Identify which cell holds the provided text, then report its [X, Y] central coordinate. 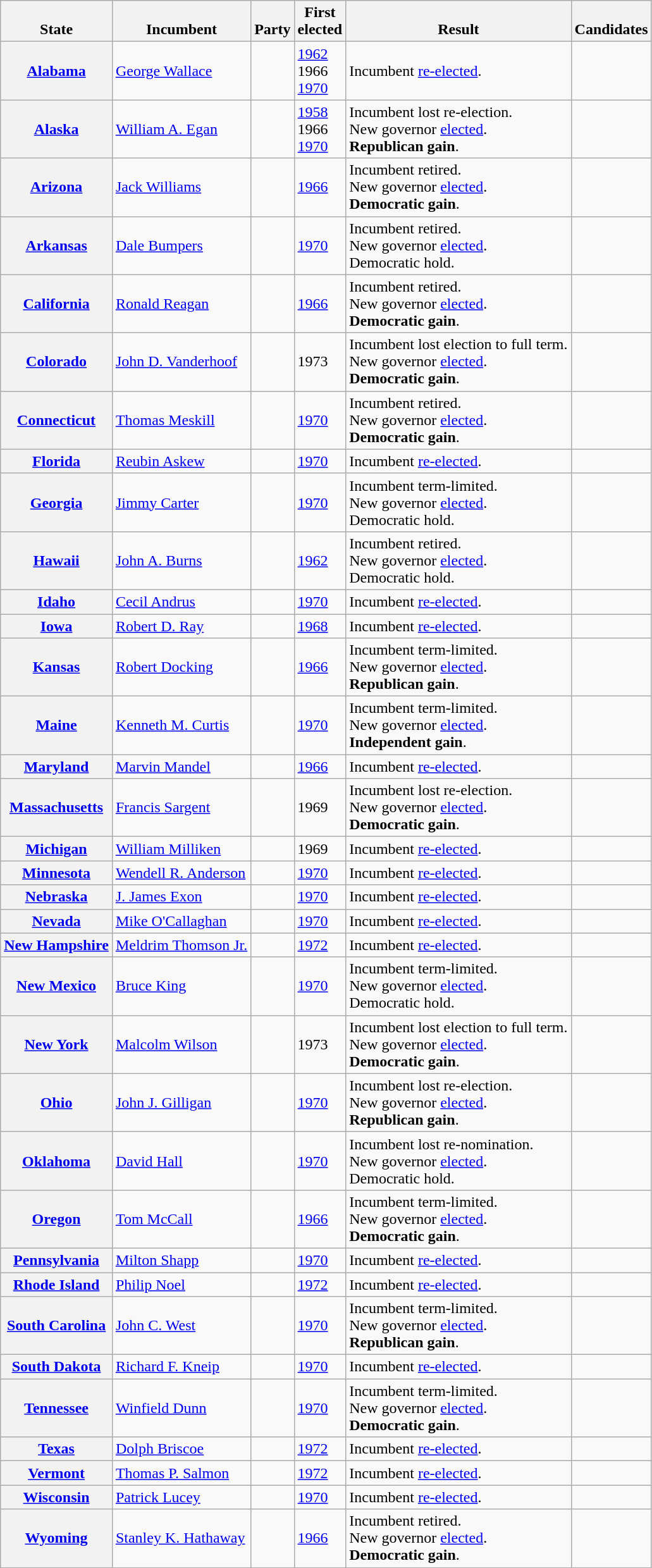
Marvin Mandel [181, 767]
David Hall [181, 1161]
Kenneth M. Curtis [181, 725]
Patrick Lucey [181, 1497]
Wisconsin [57, 1497]
Florida [57, 461]
Ohio [57, 1102]
Malcolm Wilson [181, 1044]
Robert D. Ray [181, 626]
William A. Egan [181, 129]
Georgia [57, 502]
Minnesota [57, 873]
Bruce King [181, 986]
State [57, 22]
Texas [57, 1449]
Colorado [57, 362]
Idaho [57, 602]
Wyoming [57, 1538]
Stanley K. Hathaway [181, 1538]
J. James Exon [181, 897]
John D. Vanderhoof [181, 362]
Nevada [57, 921]
Nebraska [57, 897]
John C. West [181, 1326]
Ronald Reagan [181, 304]
Wendell R. Anderson [181, 873]
Jack Williams [181, 187]
Party [273, 22]
California [57, 304]
Mike O'Callaghan [181, 921]
Arkansas [57, 245]
Firstelected [320, 22]
Candidates [611, 22]
New Mexico [57, 986]
Philip Noel [181, 1285]
South Dakota [57, 1367]
Rhode Island [57, 1285]
Pennsylvania [57, 1260]
Arizona [57, 187]
Tennessee [57, 1408]
Result [458, 22]
Winfield Dunn [181, 1408]
Tom McCall [181, 1219]
Incumbent lost re-nomination. New governor elected. Democratic hold. [458, 1161]
Alabama [57, 71]
Cecil Andrus [181, 602]
Connecticut [57, 420]
1962 [320, 560]
Hawaii [57, 560]
George Wallace [181, 71]
Massachusetts [57, 808]
Robert Docking [181, 667]
William Milliken [181, 849]
Oklahoma [57, 1161]
Jimmy Carter [181, 502]
Incumbent lost re-election. New governor elected. Democratic gain. [458, 808]
Vermont [57, 1473]
Maryland [57, 767]
Incumbent [181, 22]
Alaska [57, 129]
Reubin Askew [181, 461]
New Hampshire [57, 945]
Richard F. Kneip [181, 1367]
Dolph Briscoe [181, 1449]
Michigan [57, 849]
Milton Shapp [181, 1260]
Kansas [57, 667]
New York [57, 1044]
19621966 1970 [320, 71]
John A. Burns [181, 560]
Iowa [57, 626]
Dale Bumpers [181, 245]
Maine [57, 725]
Oregon [57, 1219]
1968 [320, 626]
John J. Gilligan [181, 1102]
Incumbent term-limited. New governor elected. Independent gain. [458, 725]
Francis Sargent [181, 808]
19581966 1970 [320, 129]
Thomas Meskill [181, 420]
South Carolina [57, 1326]
Meldrim Thomson Jr. [181, 945]
Thomas P. Salmon [181, 1473]
